Pinpoint the cell where the given text exists, returning its (X, Y) midpoint coordinate. 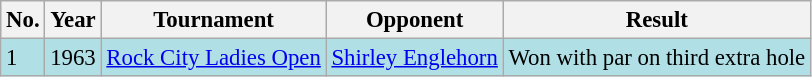
1963 (73, 58)
Year (73, 20)
Opponent (414, 20)
Won with par on third extra hole (656, 58)
1 (23, 58)
Tournament (214, 20)
Shirley Englehorn (414, 58)
Rock City Ladies Open (214, 58)
Result (656, 20)
No. (23, 20)
